Capture the cell that displays the provided text and extract its [x, y] central coordinate. 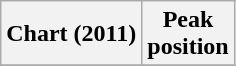
Peakposition [188, 34]
Chart (2011) [72, 34]
